Output the [X, Y] coordinate of the center of the cell containing the given text.  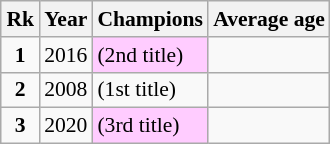
Rk [20, 19]
3 [20, 126]
(3rd title) [150, 126]
2016 [66, 55]
(2nd title) [150, 55]
Average age [269, 19]
(1st title) [150, 90]
2008 [66, 90]
1 [20, 55]
2 [20, 90]
Champions [150, 19]
2020 [66, 126]
Year [66, 19]
